Extract the [X, Y] coordinate from the center of the cell holding the provided text.  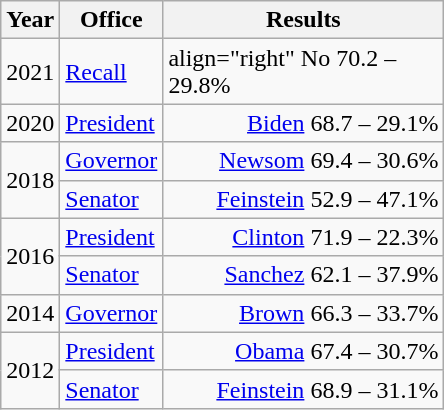
Results [304, 20]
Recall [112, 72]
Clinton 71.9 – 22.3% [304, 237]
Feinstein 52.9 – 47.1% [304, 199]
Year [30, 20]
Brown 66.3 – 33.7% [304, 313]
Biden 68.7 – 29.1% [304, 123]
Obama 67.4 – 30.7% [304, 351]
Feinstein 68.9 – 31.1% [304, 389]
2012 [30, 370]
Newsom 69.4 – 30.6% [304, 161]
2018 [30, 180]
Office [112, 20]
Sanchez 62.1 – 37.9% [304, 275]
2020 [30, 123]
2016 [30, 256]
2021 [30, 72]
align="right" No 70.2 – 29.8% [304, 72]
2014 [30, 313]
